Output the [x, y] coordinate of the center of the cell containing the given text.  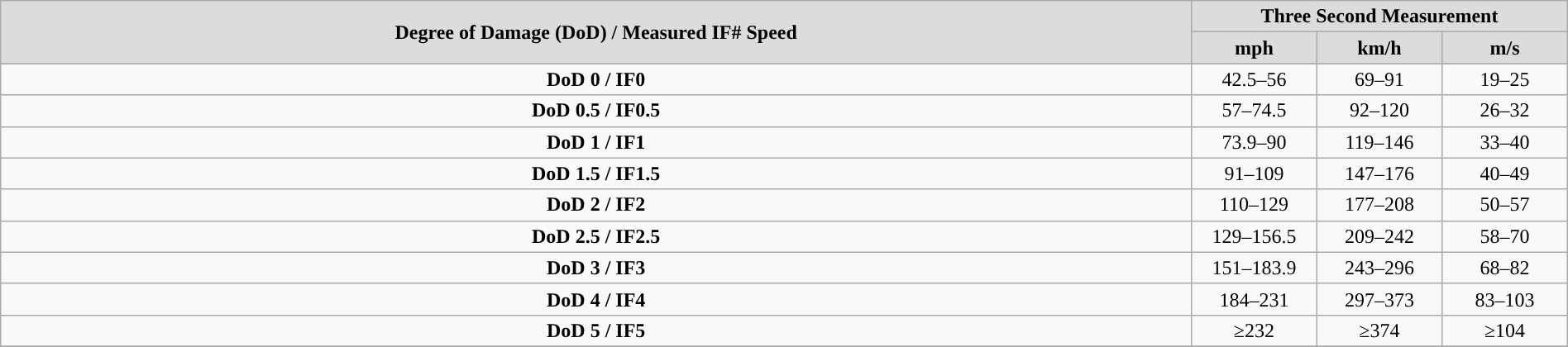
209–242 [1379, 236]
DoD 1 / IF1 [596, 142]
184–231 [1255, 299]
69–91 [1379, 79]
≥232 [1255, 330]
DoD 2.5 / IF2.5 [596, 236]
50–57 [1505, 205]
km/h [1379, 48]
42.5–56 [1255, 79]
177–208 [1379, 205]
243–296 [1379, 268]
297–373 [1379, 299]
DoD 0.5 / IF0.5 [596, 111]
19–25 [1505, 79]
DoD 4 / IF4 [596, 299]
Degree of Damage (DoD) / Measured IF# Speed [596, 32]
68–82 [1505, 268]
DoD 3 / IF3 [596, 268]
91–109 [1255, 173]
151–183.9 [1255, 268]
26–32 [1505, 111]
40–49 [1505, 173]
73.9–90 [1255, 142]
147–176 [1379, 173]
119–146 [1379, 142]
58–70 [1505, 236]
110–129 [1255, 205]
Three Second Measurement [1379, 17]
33–40 [1505, 142]
57–74.5 [1255, 111]
mph [1255, 48]
129–156.5 [1255, 236]
DoD 2 / IF2 [596, 205]
92–120 [1379, 111]
DoD 5 / IF5 [596, 330]
≥104 [1505, 330]
m/s [1505, 48]
DoD 0 / IF0 [596, 79]
83–103 [1505, 299]
≥374 [1379, 330]
DoD 1.5 / IF1.5 [596, 173]
